Return [x, y] of the center of cell containing provided text 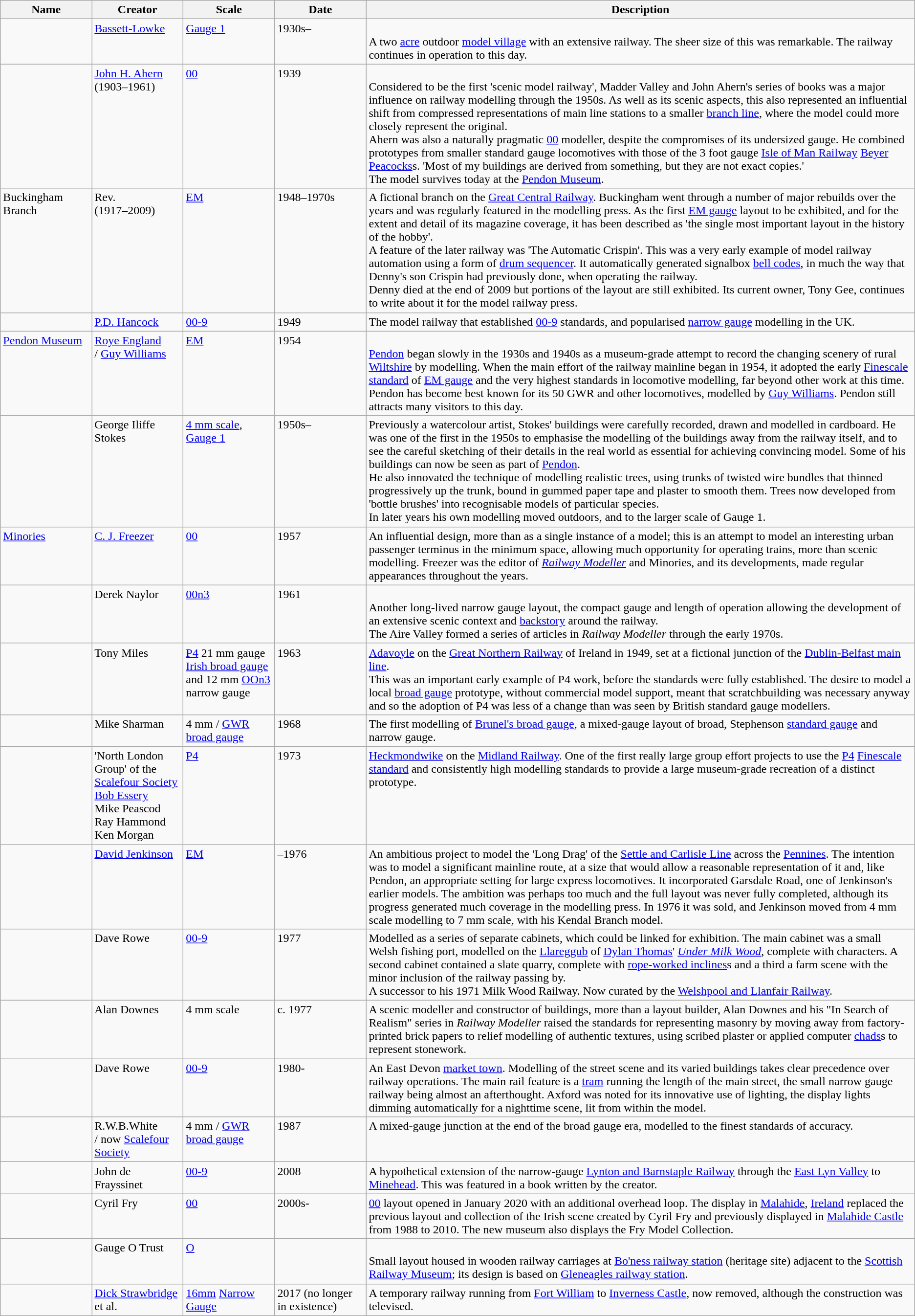
1963 [321, 679]
Roye England / Guy Williams [138, 374]
16mm Narrow Gauge [229, 1300]
1977 [321, 965]
Gauge 1 [229, 42]
John de Frayssinet [138, 1178]
Mike Sharman [138, 731]
1949 [321, 322]
Dick Strawbridge et al. [138, 1300]
–1976 [321, 886]
Pendon Museum [46, 374]
Minories [46, 556]
R.W.B.White / now Scalefour Society [138, 1139]
Gauge O Trust [138, 1261]
A two acre outdoor model village with an extensive railway. The sheer size of this was remarkable. The railway continues in operation to this day. [640, 42]
John H. Ahern(1903–1961) [138, 126]
P4 21 mm gauge Irish broad gauge and 12 mm OOn3 narrow gauge [229, 679]
2017 (no longer in existence) [321, 1300]
P4 [229, 795]
Description [640, 10]
4 mm scale,Gauge 1 [229, 471]
1939 [321, 126]
C. J. Freezer [138, 556]
2000s- [321, 1216]
Tony Miles [138, 679]
George Iliffe Stokes [138, 471]
Rev. (1917–2009) [138, 250]
c. 1977 [321, 1030]
Cyril Fry [138, 1216]
1968 [321, 731]
00n3 [229, 614]
Derek Naylor [138, 614]
O [229, 1261]
1957 [321, 556]
Bassett-Lowke [138, 42]
Alan Downes [138, 1030]
1973 [321, 795]
Date [321, 10]
1980- [321, 1088]
Creator [138, 10]
P.D. Hancock [138, 322]
1948–1970s [321, 250]
1954 [321, 374]
Buckingham Branch [46, 250]
2008 [321, 1178]
David Jenkinson [138, 886]
'North London Group' of the Scalefour SocietyBob EsseryMike PeascodRay HammondKen Morgan [138, 795]
1961 [321, 614]
Name [46, 10]
1987 [321, 1139]
The first modelling of Brunel's broad gauge, a mixed-gauge layout of broad, Stephenson standard gauge and narrow gauge. [640, 731]
A mixed-gauge junction at the end of the broad gauge era, modelled to the finest standards of accuracy. [640, 1139]
1930s– [321, 42]
The model railway that established 00-9 standards, and popularised narrow gauge modelling in the UK. [640, 322]
A temporary railway running from Fort William to Inverness Castle, now removed, although the construction was televised. [640, 1300]
Scale [229, 10]
4 mm scale [229, 1030]
1950s– [321, 471]
